Provide the [X, Y] coordinate of the cell's center where the given text is located.  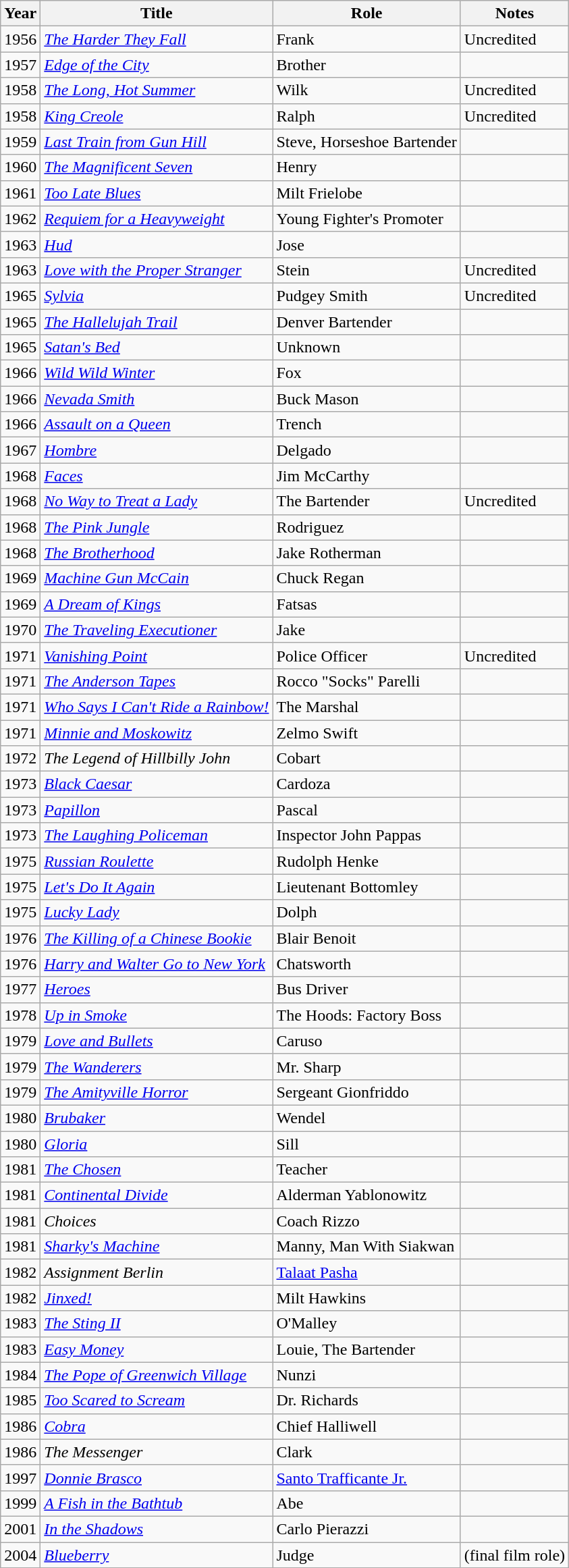
In the Shadows [157, 1529]
Teacher [367, 1170]
The Long, Hot Summer [157, 90]
Role [367, 13]
Abe [367, 1503]
Jinxed! [157, 1298]
Fatsas [367, 604]
1972 [20, 759]
Nunzi [367, 1375]
Fox [367, 373]
Buck Mason [367, 399]
Trench [367, 425]
Jake [367, 630]
Mr. Sharp [367, 1066]
Police Officer [367, 655]
Santo Trafficante Jr. [367, 1478]
2004 [20, 1555]
Year [20, 13]
Too Late Blues [157, 193]
1962 [20, 219]
Choices [157, 1221]
Manny, Man With Siakwan [367, 1247]
Chatsworth [367, 964]
Heroes [157, 990]
Wendel [367, 1118]
Blair Benoit [367, 938]
1985 [20, 1401]
Bus Driver [367, 990]
Stein [367, 270]
Faces [157, 476]
A Fish in the Bathtub [157, 1503]
Pascal [367, 810]
Carlo Pierazzi [367, 1529]
Black Caesar [157, 784]
1967 [20, 450]
Sylvia [157, 296]
Clark [367, 1452]
Rocco "Socks" Parelli [367, 681]
The Marshal [367, 707]
Vanishing Point [157, 655]
Let's Do It Again [157, 887]
Papillon [157, 810]
1978 [20, 1015]
Continental Divide [157, 1195]
Rudolph Henke [367, 861]
1970 [20, 630]
Jose [367, 244]
Dolph [367, 913]
Jake Rotherman [367, 553]
King Creole [157, 116]
The Amityville Horror [157, 1092]
Wilk [367, 90]
Young Fighter's Promoter [367, 219]
Jim McCarthy [367, 476]
1959 [20, 142]
Delgado [367, 450]
Assault on a Queen [157, 425]
1956 [20, 39]
Lieutenant Bottomley [367, 887]
O'Malley [367, 1324]
A Dream of Kings [157, 604]
Sharky's Machine [157, 1247]
Cardoza [367, 784]
Blueberry [157, 1555]
The Magnificent Seven [157, 167]
Hud [157, 244]
Steve, Horseshoe Bartender [367, 142]
Ralph [367, 116]
Milt Hawkins [367, 1298]
The Hoods: Factory Boss [367, 1015]
Love and Bullets [157, 1041]
The Legend of Hillbilly John [157, 759]
1960 [20, 167]
Caruso [367, 1041]
Easy Money [157, 1349]
1957 [20, 65]
Harry and Walter Go to New York [157, 964]
(final film role) [514, 1555]
The Harder They Fall [157, 39]
Russian Roulette [157, 861]
Henry [367, 167]
Zelmo Swift [367, 732]
Gloria [157, 1144]
Up in Smoke [157, 1015]
Denver Bartender [367, 322]
Chief Halliwell [367, 1426]
Assignment Berlin [157, 1272]
Minnie and Moskowitz [157, 732]
Chuck Regan [367, 578]
Alderman Yablonowitz [367, 1195]
1961 [20, 193]
Requiem for a Heavyweight [157, 219]
Talaat Pasha [367, 1272]
The Bartender [367, 502]
Rodriguez [367, 527]
Last Train from Gun Hill [157, 142]
Brother [367, 65]
Dr. Richards [367, 1401]
Brubaker [157, 1118]
Cobart [367, 759]
Milt Frielobe [367, 193]
Title [157, 13]
Lucky Lady [157, 913]
The Pope of Greenwich Village [157, 1375]
The Messenger [157, 1452]
The Killing of a Chinese Bookie [157, 938]
Machine Gun McCain [157, 578]
Unknown [367, 348]
Louie, The Bartender [367, 1349]
Hombre [157, 450]
The Brotherhood [157, 553]
Edge of the City [157, 65]
Who Says I Can't Ride a Rainbow! [157, 707]
2001 [20, 1529]
Frank [367, 39]
Too Scared to Scream [157, 1401]
The Sting II [157, 1324]
Sergeant Gionfriddo [367, 1092]
Nevada Smith [157, 399]
No Way to Treat a Lady [157, 502]
Inspector John Pappas [367, 836]
1977 [20, 990]
The Traveling Executioner [157, 630]
The Hallelujah Trail [157, 322]
The Pink Jungle [157, 527]
Wild Wild Winter [157, 373]
The Anderson Tapes [157, 681]
The Wanderers [157, 1066]
Satan's Bed [157, 348]
1984 [20, 1375]
The Chosen [157, 1170]
Love with the Proper Stranger [157, 270]
1997 [20, 1478]
Donnie Brasco [157, 1478]
Notes [514, 13]
The Laughing Policeman [157, 836]
Cobra [157, 1426]
Coach Rizzo [367, 1221]
Judge [367, 1555]
1999 [20, 1503]
Sill [367, 1144]
Pudgey Smith [367, 296]
